Locate the cell with the specified text and output its (x, y) center coordinate. 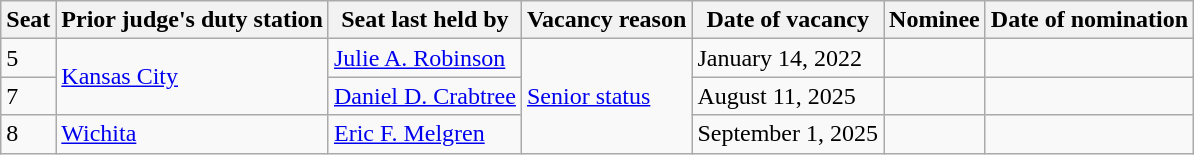
Prior judge's duty station (192, 20)
Seat last held by (424, 20)
Daniel D. Crabtree (424, 96)
Seat (28, 20)
Vacancy reason (606, 20)
Eric F. Melgren (424, 134)
Date of nomination (1089, 20)
Date of vacancy (788, 20)
5 (28, 58)
7 (28, 96)
Julie A. Robinson (424, 58)
January 14, 2022 (788, 58)
Wichita (192, 134)
Kansas City (192, 77)
Nominee (935, 20)
August 11, 2025 (788, 96)
Senior status (606, 96)
September 1, 2025 (788, 134)
8 (28, 134)
